Return (X, Y) of the center of cell containing provided text 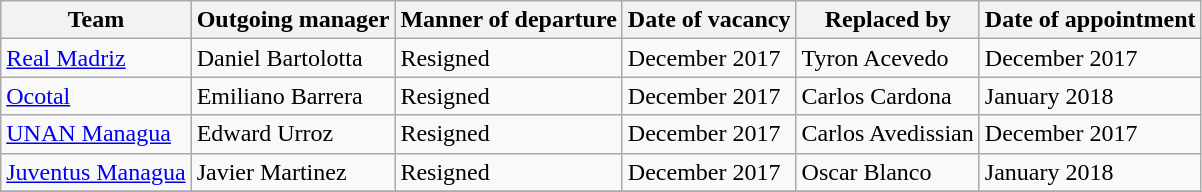
Manner of departure (508, 20)
Ocotal (96, 96)
Juventus Managua (96, 172)
Outgoing manager (293, 20)
Team (96, 20)
Carlos Cardona (888, 96)
Daniel Bartolotta (293, 58)
Javier Martinez (293, 172)
Emiliano Barrera (293, 96)
Tyron Acevedo (888, 58)
Date of appointment (1090, 20)
Date of vacancy (709, 20)
Edward Urroz (293, 134)
Replaced by (888, 20)
UNAN Managua (96, 134)
Oscar Blanco (888, 172)
Real Madriz (96, 58)
Carlos Avedissian (888, 134)
